Detect which cell encompasses the target text, then output its (x, y) center coordinate. 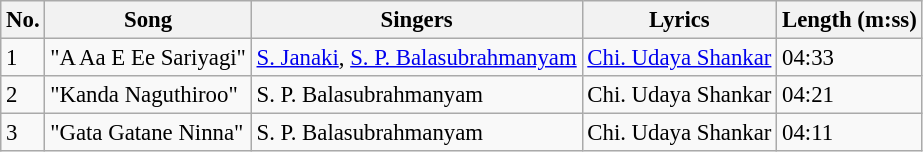
04:21 (850, 95)
No. (23, 20)
04:33 (850, 58)
2 (23, 95)
Lyrics (680, 20)
"Kanda Naguthiroo" (148, 95)
"A Aa E Ee Sariyagi" (148, 58)
1 (23, 58)
3 (23, 133)
Length (m:ss) (850, 20)
04:11 (850, 133)
Song (148, 20)
S. Janaki, S. P. Balasubrahmanyam (416, 58)
Singers (416, 20)
"Gata Gatane Ninna" (148, 133)
